Pinpoint the cell where the given text exists, returning its (x, y) midpoint coordinate. 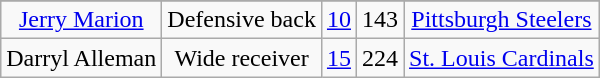
10 (338, 20)
Darryl Alleman (82, 58)
Pittsburgh Steelers (502, 20)
Jerry Marion (82, 20)
Defensive back (242, 20)
15 (338, 58)
224 (380, 58)
St. Louis Cardinals (502, 58)
Wide receiver (242, 58)
143 (380, 20)
